Return the [X, Y] coordinate for the center point of the cell that contains the specified text.  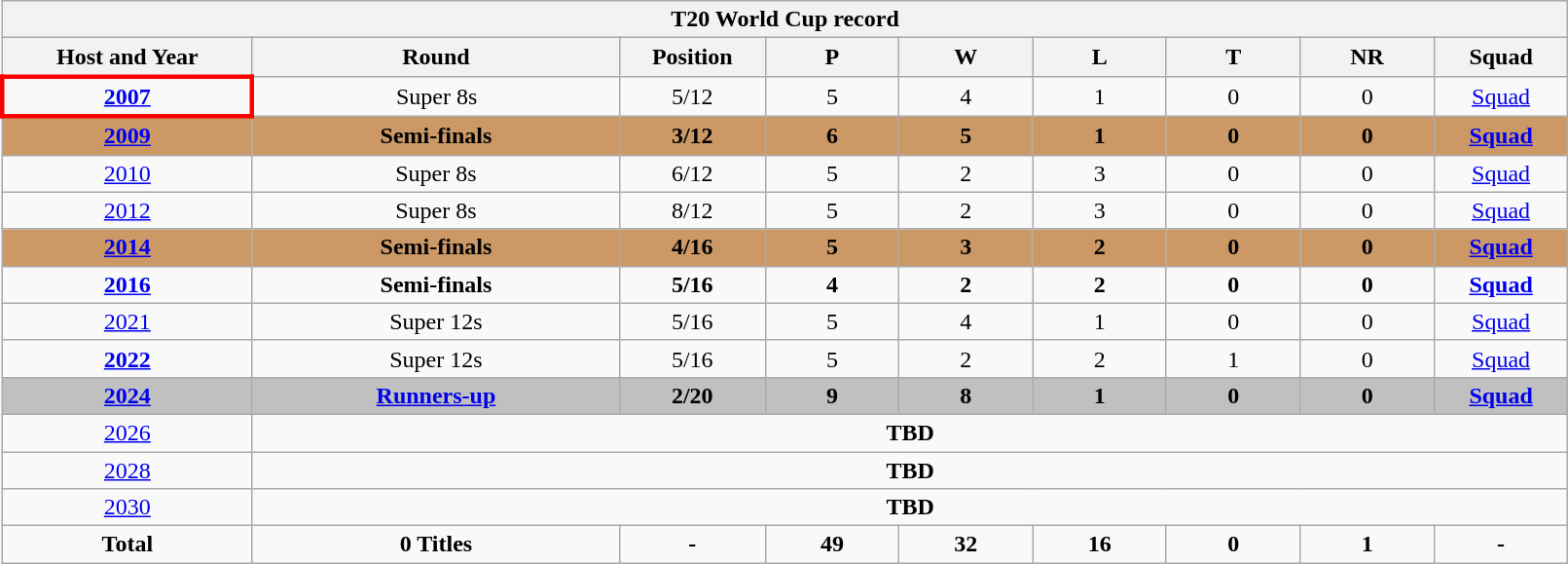
32 [966, 545]
0 Titles [436, 545]
2012 [127, 210]
16 [1100, 545]
Total [127, 545]
2021 [127, 321]
2/20 [692, 395]
9 [831, 395]
2026 [127, 432]
T [1232, 57]
P [831, 57]
T20 World Cup record [784, 19]
6/12 [692, 173]
8 [966, 395]
2014 [127, 247]
Runners-up [436, 395]
W [966, 57]
2016 [127, 284]
2009 [127, 135]
2024 [127, 395]
8/12 [692, 210]
2028 [127, 470]
49 [831, 545]
Position [692, 57]
6 [831, 135]
2010 [127, 173]
4/16 [692, 247]
3/12 [692, 135]
2022 [127, 358]
2030 [127, 508]
NR [1367, 57]
Host and Year [127, 57]
2007 [127, 95]
L [1100, 57]
5/12 [692, 95]
Round [436, 57]
